Scan for the cell matching the given text and deliver its [X, Y] coordinate at center. 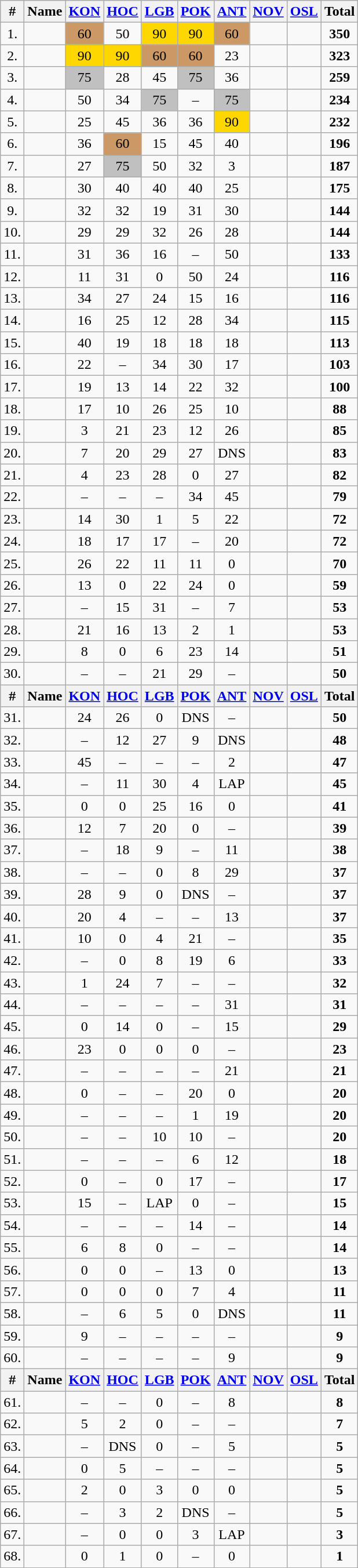
113 [339, 343]
1. [13, 34]
35 [339, 938]
8. [13, 188]
28. [13, 629]
22. [13, 497]
33 [339, 960]
27. [13, 607]
31. [13, 718]
40. [13, 916]
37. [13, 850]
36. [13, 828]
59 [339, 585]
66. [13, 1512]
35. [13, 806]
44. [13, 1005]
4. [13, 100]
10. [13, 232]
64. [13, 1468]
48 [339, 740]
54. [13, 1225]
17. [13, 387]
45. [13, 1027]
67. [13, 1534]
25. [13, 563]
53. [13, 1203]
33. [13, 762]
62. [13, 1424]
56. [13, 1269]
7. [13, 166]
24. [13, 541]
32. [13, 740]
60. [13, 1358]
187 [339, 166]
14. [13, 321]
18. [13, 409]
70 [339, 563]
323 [339, 56]
47 [339, 762]
3. [13, 78]
38 [339, 850]
5. [13, 122]
2. [13, 56]
50. [13, 1137]
65. [13, 1490]
38. [13, 872]
59. [13, 1335]
196 [339, 144]
12. [13, 277]
100 [339, 387]
41 [339, 806]
34. [13, 784]
13. [13, 299]
16. [13, 365]
88 [339, 409]
19. [13, 431]
133 [339, 254]
30. [13, 674]
79 [339, 497]
175 [339, 188]
15. [13, 343]
85 [339, 431]
39 [339, 828]
20. [13, 453]
103 [339, 365]
51. [13, 1159]
23. [13, 519]
259 [339, 78]
57. [13, 1291]
46. [13, 1049]
61. [13, 1402]
51 [339, 652]
63. [13, 1446]
350 [339, 34]
9. [13, 210]
232 [339, 122]
52. [13, 1181]
41. [13, 938]
82 [339, 475]
11. [13, 254]
115 [339, 321]
68. [13, 1556]
49. [13, 1115]
58. [13, 1313]
234 [339, 100]
39. [13, 894]
6. [13, 144]
55. [13, 1247]
29. [13, 652]
47. [13, 1071]
48. [13, 1093]
43. [13, 983]
21. [13, 475]
83 [339, 453]
26. [13, 585]
42. [13, 960]
